Provide the [X, Y] coordinate of the cell's center where the given text is located.  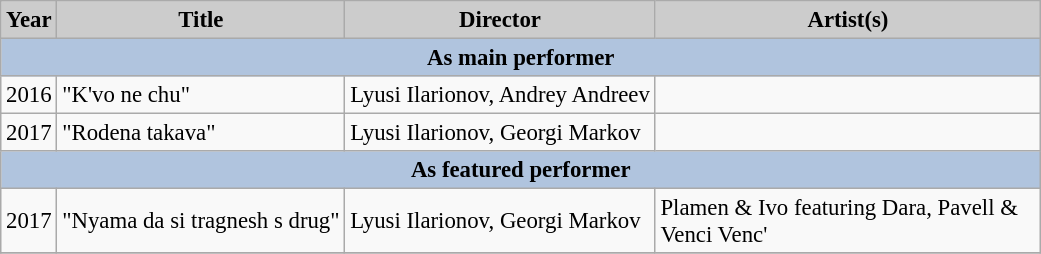
Title [201, 20]
Director [500, 20]
"K'vo ne chu" [201, 95]
"Nyama da si tragnesh s drug" [201, 222]
As main performer [521, 58]
Artist(s) [848, 20]
Plamen & Ivo featuring Dara, Pavell & Venci Venc' [848, 222]
Lyusi Ilarionov, Andrey Andreev [500, 95]
Year [29, 20]
"Rodena takava" [201, 133]
As featured performer [521, 170]
2016 [29, 95]
